Extract the (X, Y) coordinate from the center of the cell holding the provided text.  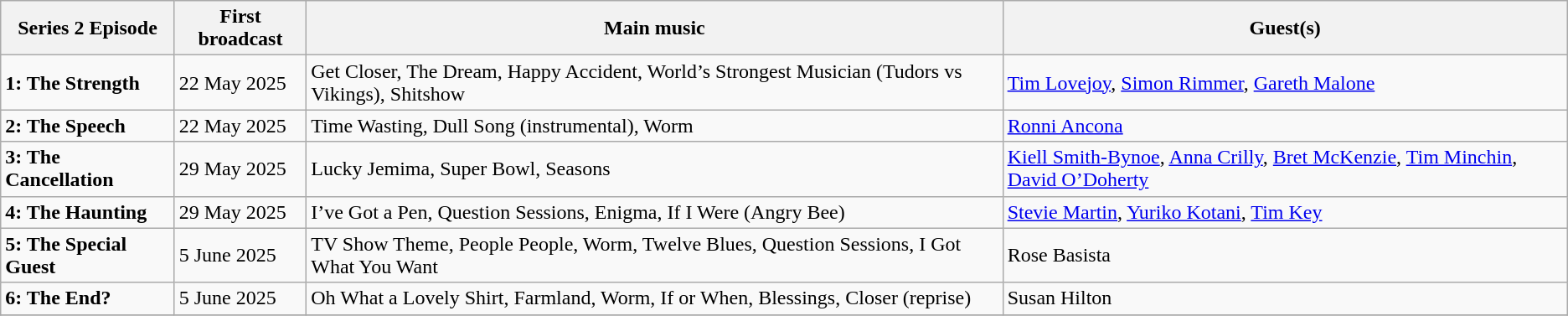
I’ve Got a Pen, Question Sessions, Enigma, If I Were (Angry Bee) (655, 212)
Lucky Jemima, Super Bowl, Seasons (655, 169)
Time Wasting, Dull Song (instrumental), Worm (655, 126)
Get Closer, The Dream, Happy Accident, World’s Strongest Musician (Tudors vs Vikings), Shitshow (655, 82)
2: The Speech (87, 126)
First broadcast (240, 28)
3: The Cancellation (87, 169)
Ronni Ancona (1285, 126)
TV Show Theme, People People, Worm, Twelve Blues, Question Sessions, I Got What You Want (655, 255)
Guest(s) (1285, 28)
Tim Lovejoy, Simon Rimmer, Gareth Malone (1285, 82)
1: The Strength (87, 82)
Rose Basista (1285, 255)
6: The End? (87, 298)
Oh What a Lovely Shirt, Farmland, Worm, If or When, Blessings, Closer (reprise) (655, 298)
Main music (655, 28)
Kiell Smith-Bynoe, Anna Crilly, Bret McKenzie, Tim Minchin, David O’Doherty (1285, 169)
Stevie Martin, Yuriko Kotani, Tim Key (1285, 212)
Series 2 Episode (87, 28)
Susan Hilton (1285, 298)
5: The Special Guest (87, 255)
4: The Haunting (87, 212)
